Scan for the cell matching the given text and deliver its (X, Y) coordinate at center. 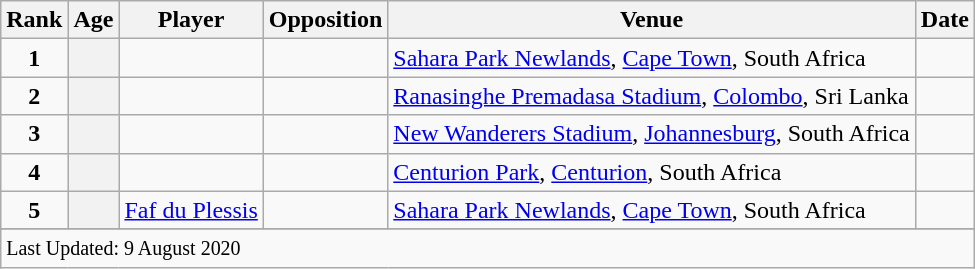
Date (944, 20)
2 (34, 96)
5 (34, 210)
New Wanderers Stadium, Johannesburg, South Africa (652, 134)
Player (191, 20)
Opposition (325, 20)
4 (34, 172)
Last Updated: 9 August 2020 (488, 248)
1 (34, 58)
Ranasinghe Premadasa Stadium, Colombo, Sri Lanka (652, 96)
Centurion Park, Centurion, South Africa (652, 172)
Venue (652, 20)
Age (94, 20)
Faf du Plessis (191, 210)
3 (34, 134)
Rank (34, 20)
